For the text-containing cell, return its midpoint in (X, Y) coordinate format. 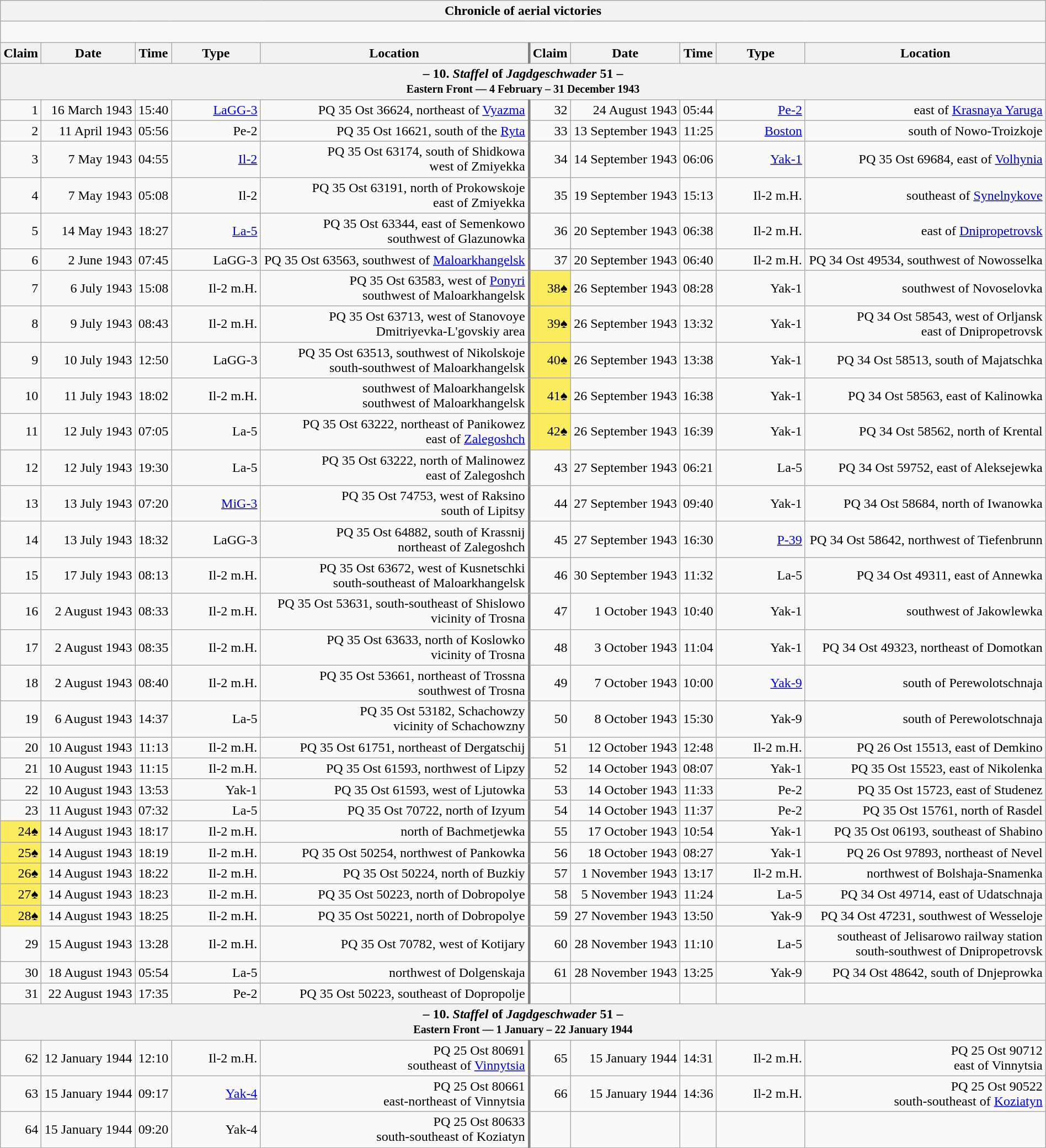
62 (21, 1057)
16:30 (698, 540)
06:21 (698, 468)
PQ 35 Ost 69684, east of Volhynia (925, 159)
PQ 35 Ost 63563, southwest of Maloarkhangelsk (395, 259)
08:35 (153, 647)
34 (549, 159)
05:56 (153, 131)
29 (21, 944)
46 (549, 575)
21 (21, 768)
1 November 1943 (625, 874)
PQ 35 Ost 61593, west of Ljutowka (395, 789)
11:32 (698, 575)
southwest of Novoselovka (925, 288)
PQ 35 Ost 63633, north of Koslowkovicinity of Trosna (395, 647)
PQ 25 Ost 80691 southeast of Vinnytsia (395, 1057)
PQ 35 Ost 50223, southeast of Dopropolje (395, 993)
PQ 35 Ost 53661, northeast of Trossna southwest of Trosna (395, 683)
PQ 35 Ost 50221, north of Dobropolye (395, 916)
7 (21, 288)
18:25 (153, 916)
07:32 (153, 810)
13 September 1943 (625, 131)
12 January 1944 (88, 1057)
11 April 1943 (88, 131)
15 (21, 575)
12 October 1943 (625, 747)
06:38 (698, 231)
13:28 (153, 944)
05:08 (153, 195)
28♠ (21, 916)
PQ 26 Ost 15513, east of Demkino (925, 747)
51 (549, 747)
23 (21, 810)
11:04 (698, 647)
06:06 (698, 159)
19 (21, 719)
13:17 (698, 874)
PQ 35 Ost 63672, west of Kusnetschki south-southeast of Maloarkhangelsk (395, 575)
12:48 (698, 747)
PQ 34 Ost 47231, southwest of Wesseloje (925, 916)
PQ 35 Ost 61751, northeast of Dergatschij (395, 747)
8 October 1943 (625, 719)
PQ 35 Ost 64882, south of Krassnij northeast of Zalegoshch (395, 540)
PQ 35 Ost 50223, north of Dobropolye (395, 895)
15:30 (698, 719)
2 June 1943 (88, 259)
18 (21, 683)
53 (549, 789)
09:17 (153, 1094)
27♠ (21, 895)
PQ 35 Ost 63344, east of Semenkowo southwest of Glazunowka (395, 231)
17 July 1943 (88, 575)
PQ 34 Ost 58543, west of Orljanskeast of Dnipropetrovsk (925, 323)
08:07 (698, 768)
16 (21, 612)
30 (21, 972)
north of Bachmetjewka (395, 831)
18:02 (153, 396)
14:31 (698, 1057)
MiG-3 (216, 503)
05:44 (698, 110)
18 October 1943 (625, 853)
PQ 25 Ost 80633 south-southeast of Koziatyn (395, 1129)
PQ 35 Ost 16621, south of the Ryta (395, 131)
18:27 (153, 231)
20 (21, 747)
18:22 (153, 874)
11 July 1943 (88, 396)
05:54 (153, 972)
14:36 (698, 1094)
22 (21, 789)
PQ 34 Ost 58642, northwest of Tiefenbrunn (925, 540)
11:33 (698, 789)
PQ 34 Ost 58513, south of Majatschka (925, 360)
PQ 35 Ost 63222, northeast of Panikowez east of Zalegoshch (395, 432)
17:35 (153, 993)
11:15 (153, 768)
PQ 34 Ost 58563, east of Kalinowka (925, 396)
44 (549, 503)
16:39 (698, 432)
61 (549, 972)
11:25 (698, 131)
PQ 35 Ost 61593, northwest of Lipzy (395, 768)
13:50 (698, 916)
08:27 (698, 853)
2 (21, 131)
PQ 34 Ost 58562, north of Krental (925, 432)
5 November 1943 (625, 895)
northwest of Dolgenskaja (395, 972)
64 (21, 1129)
39♠ (549, 323)
24♠ (21, 831)
PQ 35 Ost 63513, southwest of Nikolskoje south-southwest of Maloarkhangelsk (395, 360)
36 (549, 231)
10 July 1943 (88, 360)
49 (549, 683)
PQ 35 Ost 53182, Schachowzyvicinity of Schachowzny (395, 719)
08:28 (698, 288)
12:50 (153, 360)
PQ 34 Ost 49534, southwest of Nowosselka (925, 259)
16 March 1943 (88, 110)
10:54 (698, 831)
66 (549, 1094)
41♠ (549, 396)
PQ 35 Ost 50254, northwest of Pankowka (395, 853)
Boston (760, 131)
08:43 (153, 323)
09:40 (698, 503)
southeast of Synelnykove (925, 195)
42♠ (549, 432)
25♠ (21, 853)
3 October 1943 (625, 647)
11:37 (698, 810)
PQ 34 Ost 59752, east of Aleksejewka (925, 468)
PQ 34 Ost 49714, east of Udatschnaja (925, 895)
PQ 35 Ost 53631, south-southeast of Shislowovicinity of Trosna (395, 612)
9 July 1943 (88, 323)
PQ 35 Ost 70782, west of Kotijary (395, 944)
13:38 (698, 360)
18:32 (153, 540)
07:05 (153, 432)
east of Dnipropetrovsk (925, 231)
13:25 (698, 972)
14:37 (153, 719)
PQ 35 Ost 63222, north of Malinowez east of Zalegoshch (395, 468)
1 (21, 110)
11:10 (698, 944)
57 (549, 874)
65 (549, 1057)
13:53 (153, 789)
38♠ (549, 288)
50 (549, 719)
06:40 (698, 259)
PQ 35 Ost 74753, west of Raksino south of Lipitsy (395, 503)
1 October 1943 (625, 612)
22 August 1943 (88, 993)
11 (21, 432)
10:00 (698, 683)
PQ 25 Ost 80661 east-northeast of Vinnytsia (395, 1094)
5 (21, 231)
PQ 35 Ost 36624, northeast of Vyazma (395, 110)
14 (21, 540)
12:10 (153, 1057)
08:40 (153, 683)
3 (21, 159)
PQ 34 Ost 49323, northeast of Domotkan (925, 647)
52 (549, 768)
southwest of Jakowlewka (925, 612)
9 (21, 360)
PQ 35 Ost 15523, east of Nikolenka (925, 768)
18:17 (153, 831)
33 (549, 131)
11:24 (698, 895)
19 September 1943 (625, 195)
4 (21, 195)
16:38 (698, 396)
45 (549, 540)
31 (21, 993)
18 August 1943 (88, 972)
07:20 (153, 503)
37 (549, 259)
63 (21, 1094)
PQ 34 Ost 58684, north of Iwanowka (925, 503)
PQ 35 Ost 06193, southeast of Shabino (925, 831)
P-39 (760, 540)
32 (549, 110)
6 August 1943 (88, 719)
10:40 (698, 612)
47 (549, 612)
– 10. Staffel of Jagdgeschwader 51 –Eastern Front — 1 January – 22 January 1944 (523, 1022)
60 (549, 944)
15 August 1943 (88, 944)
east of Krasnaya Yaruga (925, 110)
10 (21, 396)
58 (549, 895)
northwest of Bolshaja-Snamenka (925, 874)
17 October 1943 (625, 831)
19:30 (153, 468)
55 (549, 831)
– 10. Staffel of Jagdgeschwader 51 –Eastern Front — 4 February – 31 December 1943 (523, 82)
24 August 1943 (625, 110)
6 (21, 259)
08:33 (153, 612)
13 (21, 503)
08:13 (153, 575)
40♠ (549, 360)
PQ 35 Ost 63713, west of StanovoyeDmitriyevka-L'govskiy area (395, 323)
PQ 35 Ost 15761, north of Rasdel (925, 810)
13:32 (698, 323)
6 July 1943 (88, 288)
14 May 1943 (88, 231)
43 (549, 468)
14 September 1943 (625, 159)
PQ 35 Ost 50224, north of Buzkiy (395, 874)
54 (549, 810)
PQ 34 Ost 49311, east of Annewka (925, 575)
17 (21, 647)
07:45 (153, 259)
18:19 (153, 853)
27 November 1943 (625, 916)
7 October 1943 (625, 683)
59 (549, 916)
30 September 1943 (625, 575)
PQ 35 Ost 63174, south of Shidkowa west of Zmiyekka (395, 159)
8 (21, 323)
35 (549, 195)
PQ 35 Ost 15723, east of Studenez (925, 789)
04:55 (153, 159)
Chronicle of aerial victories (523, 11)
48 (549, 647)
12 (21, 468)
11 August 1943 (88, 810)
PQ 35 Ost 63583, west of Ponyri southwest of Maloarkhangelsk (395, 288)
15:13 (698, 195)
15:08 (153, 288)
15:40 (153, 110)
south of Nowo-Troizkoje (925, 131)
PQ 25 Ost 90712 east of Vinnytsia (925, 1057)
PQ 34 Ost 48642, south of Dnjeprowka (925, 972)
26♠ (21, 874)
PQ 35 Ost 63191, north of Prokowskoje east of Zmiyekka (395, 195)
southwest of Maloarkhangelsk southwest of Maloarkhangelsk (395, 396)
PQ 26 Ost 97893, northeast of Nevel (925, 853)
southeast of Jelisarowo railway station south-southwest of Dnipropetrovsk (925, 944)
18:23 (153, 895)
PQ 25 Ost 90522 south-southeast of Koziatyn (925, 1094)
56 (549, 853)
09:20 (153, 1129)
PQ 35 Ost 70722, north of Izyum (395, 810)
11:13 (153, 747)
